Detect which cell encompasses the target text, then output its [x, y] center coordinate. 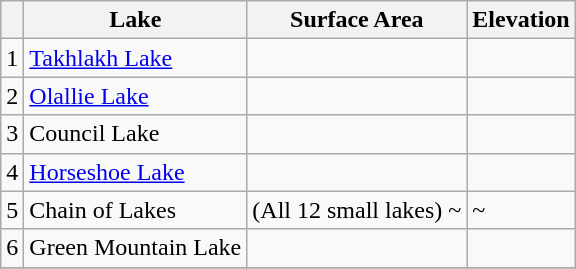
6 [12, 248]
Takhlakh Lake [136, 58]
Green Mountain Lake [136, 248]
Lake [136, 20]
Chain of Lakes [136, 210]
~ [521, 210]
Olallie Lake [136, 96]
2 [12, 96]
Horseshoe Lake [136, 172]
3 [12, 134]
Surface Area [357, 20]
(All 12 small lakes) ~ [357, 210]
1 [12, 58]
4 [12, 172]
Council Lake [136, 134]
5 [12, 210]
Elevation [521, 20]
